Return the [X, Y] coordinate for the center point of the cell that contains the specified text.  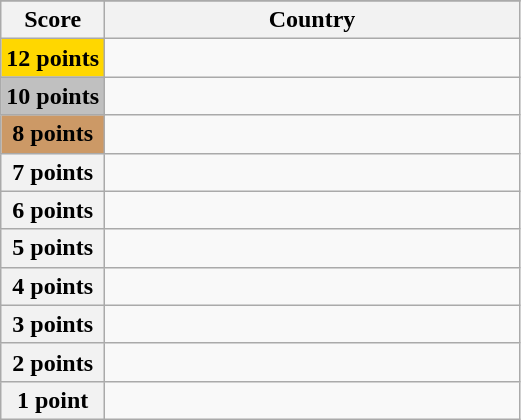
Country [312, 20]
2 points [53, 362]
7 points [53, 172]
1 point [53, 400]
Score [53, 20]
8 points [53, 134]
12 points [53, 58]
6 points [53, 210]
3 points [53, 324]
5 points [53, 248]
10 points [53, 96]
4 points [53, 286]
